Pinpoint the cell where the given text exists, returning its [X, Y] midpoint coordinate. 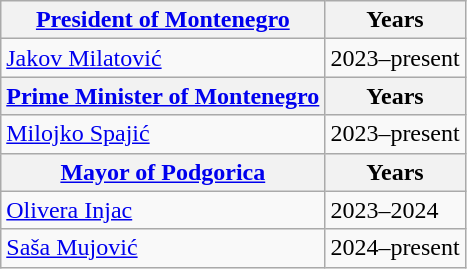
2024–present [395, 248]
2023–2024 [395, 210]
Milojko Spajić [163, 134]
Saša Mujović [163, 248]
Mayor of Podgorica [163, 172]
Prime Minister of Montenegro [163, 96]
Olivera Injac [163, 210]
President of Montenegro [163, 20]
Jakov Milatović [163, 58]
